Pinpoint the cell where the given text exists, returning its [X, Y] midpoint coordinate. 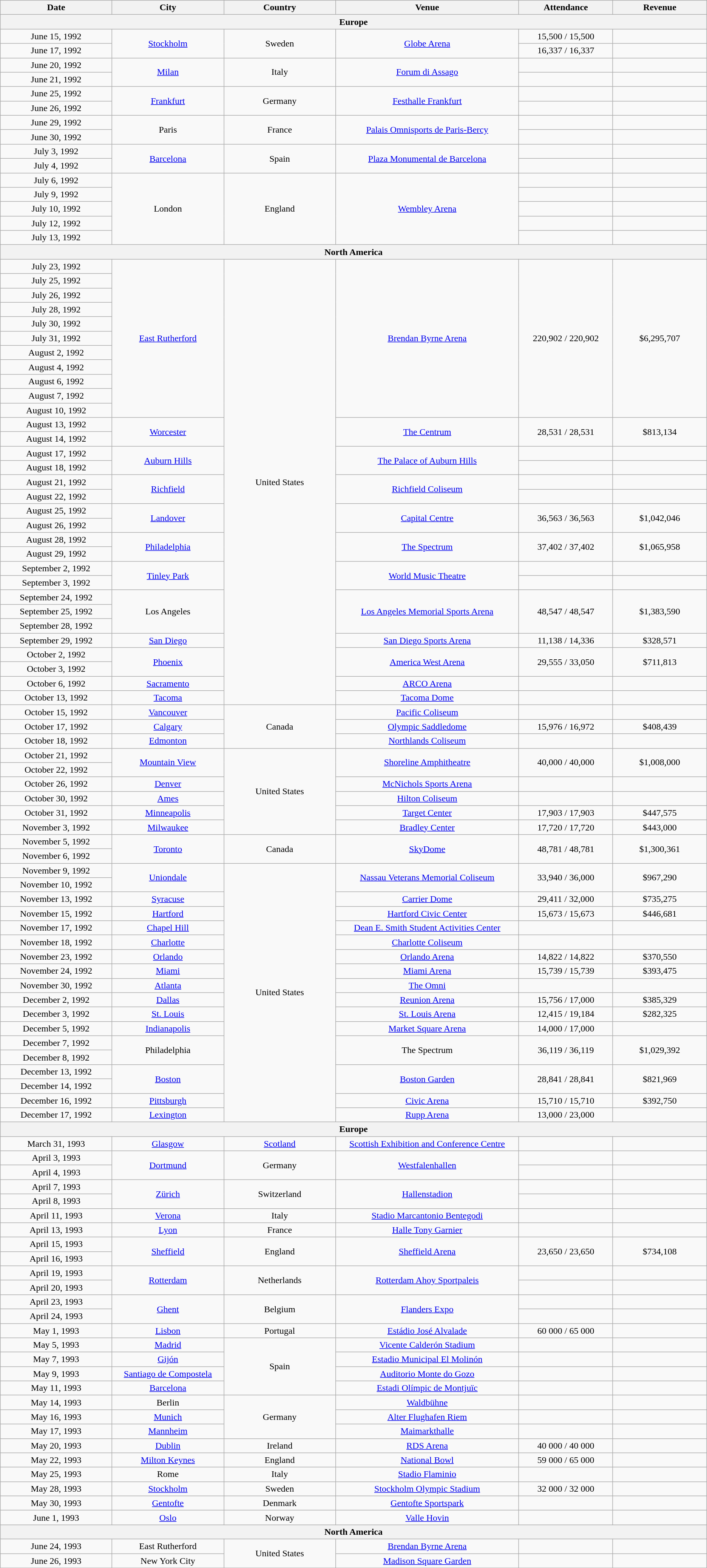
August 21, 1992 [56, 482]
40,000 / 40,000 [566, 762]
August 6, 1992 [56, 381]
Toronto [168, 849]
Northlands Coliseum [427, 741]
Denmark [279, 1503]
July 23, 1992 [56, 266]
Olympic Saddledome [427, 727]
June 30, 1992 [56, 137]
Hallenstadion [427, 1194]
June 26, 1992 [56, 108]
August 25, 1992 [56, 511]
Los Angeles Memorial Sports Arena [427, 611]
Ghent [168, 1309]
$6,295,707 [660, 339]
November 15, 1992 [56, 914]
July 3, 1992 [56, 151]
15,739 / 15,739 [566, 971]
Forum di Assago [427, 72]
Rupp Arena [427, 1115]
Scottish Exhibition and Conference Centre [427, 1144]
City [168, 8]
Gentofte Sportspark [427, 1503]
August 18, 1992 [56, 468]
November 5, 1992 [56, 841]
June 15, 1992 [56, 36]
August 14, 1992 [56, 439]
Santiago de Compostela [168, 1374]
Los Angeles [168, 611]
December 14, 1992 [56, 1086]
August 26, 1992 [56, 525]
Milan [168, 72]
Alter Flughafen Riem [427, 1417]
28,531 / 28,531 [566, 432]
Madrid [168, 1345]
May 14, 1993 [56, 1403]
Boston Garden [427, 1079]
July 26, 1992 [56, 295]
Paris [168, 130]
June 24, 1993 [56, 1546]
Pittsburgh [168, 1101]
Waldbühne [427, 1403]
April 13, 1993 [56, 1230]
Carrier Dome [427, 899]
Landover [168, 518]
23,650 / 23,650 [566, 1251]
Uniondale [168, 877]
October 13, 1992 [56, 698]
48,547 / 48,547 [566, 611]
July 30, 1992 [56, 324]
220,902 / 220,902 [566, 339]
Dean E. Smith Student Activities Center [427, 928]
17,720 / 17,720 [566, 827]
August 4, 1992 [56, 367]
Date [56, 8]
April 24, 1993 [56, 1316]
Orlando [168, 957]
December 8, 1992 [56, 1057]
August 13, 1992 [56, 425]
December 7, 1992 [56, 1043]
May 22, 1993 [56, 1460]
April 19, 1993 [56, 1273]
$821,969 [660, 1079]
May 11, 1993 [56, 1388]
Syracuse [168, 899]
April 3, 1993 [56, 1158]
June 21, 1992 [56, 79]
$282,325 [660, 1014]
Phoenix [168, 662]
December 17, 1992 [56, 1115]
Bradley Center [427, 827]
April 11, 1993 [56, 1215]
Hartford Civic Center [427, 914]
June 29, 1992 [56, 122]
Stadio Marcantonio Bentegodi [427, 1215]
40 000 / 40 000 [566, 1446]
Scotland [279, 1144]
May 5, 1993 [56, 1345]
April 8, 1993 [56, 1201]
St. Louis [168, 1014]
October 15, 1992 [56, 712]
Denver [168, 784]
Country [279, 8]
$813,134 [660, 432]
Westfalenhallen [427, 1165]
$1,065,958 [660, 547]
Mannheim [168, 1431]
July 9, 1992 [56, 195]
$1,008,000 [660, 762]
37,402 / 37,402 [566, 547]
36,563 / 36,563 [566, 518]
Nassau Veterans Memorial Coliseum [427, 877]
November 30, 1992 [56, 985]
August 2, 1992 [56, 353]
Lyon [168, 1230]
May 7, 1993 [56, 1359]
15,756 / 17,000 [566, 1000]
Miami [168, 971]
11,138 / 14,336 [566, 640]
Orlando Arena [427, 957]
May 30, 1993 [56, 1503]
October 6, 1992 [56, 683]
Pacific Coliseum [427, 712]
September 2, 1992 [56, 568]
August 22, 1992 [56, 496]
$385,329 [660, 1000]
The Centrum [427, 432]
November 24, 1992 [56, 971]
Dallas [168, 1000]
Market Square Arena [427, 1028]
$408,439 [660, 727]
Sheffield Arena [427, 1251]
Hartford [168, 914]
Dublin [168, 1446]
May 25, 1993 [56, 1474]
July 4, 1992 [56, 165]
Auditorio Monte do Gozo [427, 1374]
15,976 / 16,972 [566, 727]
April 15, 1993 [56, 1244]
July 28, 1992 [56, 309]
Rotterdam Ahoy Sportpaleis [427, 1280]
Civic Arena [427, 1101]
Stadio Flaminio [427, 1474]
June 17, 1992 [56, 51]
April 7, 1993 [56, 1187]
London [168, 209]
June 26, 1993 [56, 1561]
59 000 / 65 000 [566, 1460]
$328,571 [660, 640]
$967,290 [660, 877]
May 9, 1993 [56, 1374]
McNichols Sports Arena [427, 784]
29,555 / 33,050 [566, 662]
Shoreline Amphitheatre [427, 762]
Revenue [660, 8]
ARCO Arena [427, 683]
SkyDome [427, 849]
Valle Hovin [427, 1517]
June 25, 1992 [56, 94]
Sacramento [168, 683]
August 28, 1992 [56, 540]
September 24, 1992 [56, 597]
Rome [168, 1474]
Ireland [279, 1446]
St. Louis Arena [427, 1014]
Switzerland [279, 1194]
Estadio Municipal El Molinón [427, 1359]
Indianapolis [168, 1028]
November 13, 1992 [56, 899]
Gentofte [168, 1503]
Target Center [427, 813]
September 3, 1992 [56, 583]
Hilton Coliseum [427, 798]
Gijón [168, 1359]
Vancouver [168, 712]
$1,300,361 [660, 849]
September 25, 1992 [56, 611]
Charlotte [168, 942]
October 3, 1992 [56, 669]
Oslo [168, 1517]
$447,575 [660, 813]
August 10, 1992 [56, 410]
August 17, 1992 [56, 453]
June 1, 1993 [56, 1517]
May 20, 1993 [56, 1446]
March 31, 1993 [56, 1144]
Globe Arena [427, 43]
$1,042,046 [660, 518]
San Diego Sports Arena [427, 640]
Rotterdam [168, 1280]
15,710 / 15,710 [566, 1101]
December 13, 1992 [56, 1072]
October 2, 1992 [56, 655]
Boston [168, 1079]
July 6, 1992 [56, 180]
September 29, 1992 [56, 640]
Capital Centre [427, 518]
Attendance [566, 8]
May 1, 1993 [56, 1330]
Dortmund [168, 1165]
Flanders Expo [427, 1309]
May 17, 1993 [56, 1431]
Maimarkthalle [427, 1431]
Estádio José Alvalade [427, 1330]
15,673 / 15,673 [566, 914]
Chapel Hill [168, 928]
New York City [168, 1561]
Lisbon [168, 1330]
60 000 / 65 000 [566, 1330]
August 7, 1992 [56, 396]
16,337 / 16,337 [566, 51]
December 16, 1992 [56, 1101]
Richfield Coliseum [427, 489]
Minneapolis [168, 813]
$392,750 [660, 1101]
Richfield [168, 489]
$443,000 [660, 827]
Milwaukee [168, 827]
Festhalle Frankfurt [427, 101]
$370,550 [660, 957]
Mountain View [168, 762]
Zürich [168, 1194]
13,000 / 23,000 [566, 1115]
Tacoma [168, 698]
Portugal [279, 1330]
October 18, 1992 [56, 741]
The Palace of Auburn Hills [427, 461]
33,940 / 36,000 [566, 877]
Tacoma Dome [427, 698]
World Music Theatre [427, 575]
Frankfurt [168, 101]
29,411 / 32,000 [566, 899]
November 3, 1992 [56, 827]
April 4, 1993 [56, 1172]
August 29, 1992 [56, 554]
$393,475 [660, 971]
Berlin [168, 1403]
28,841 / 28,841 [566, 1079]
Venue [427, 8]
36,119 / 36,119 [566, 1050]
October 30, 1992 [56, 798]
Netherlands [279, 1280]
Lexington [168, 1115]
Ames [168, 798]
32 000 / 32 000 [566, 1489]
America West Arena [427, 662]
Palais Omnisports de Paris-Bercy [427, 130]
Edmonton [168, 741]
December 5, 1992 [56, 1028]
November 9, 1992 [56, 870]
Glasgow [168, 1144]
Tinley Park [168, 575]
48,781 / 48,781 [566, 849]
October 22, 1992 [56, 770]
$734,108 [660, 1251]
July 12, 1992 [56, 223]
May 28, 1993 [56, 1489]
December 3, 1992 [56, 1014]
Stockholm Olympic Stadium [427, 1489]
Norway [279, 1517]
Milton Keynes [168, 1460]
San Diego [168, 640]
September 28, 1992 [56, 626]
Auburn Hills [168, 461]
RDS Arena [427, 1446]
Worcester [168, 432]
National Bowl [427, 1460]
Calgary [168, 727]
Sheffield [168, 1251]
October 31, 1992 [56, 813]
Reunion Arena [427, 1000]
June 20, 1992 [56, 65]
Charlotte Coliseum [427, 942]
December 2, 1992 [56, 1000]
17,903 / 17,903 [566, 813]
Miami Arena [427, 971]
May 16, 1993 [56, 1417]
November 18, 1992 [56, 942]
Estadi Olímpic de Montjuïc [427, 1388]
April 16, 1993 [56, 1259]
$711,813 [660, 662]
Verona [168, 1215]
October 21, 1992 [56, 755]
July 25, 1992 [56, 281]
Halle Tony Garnier [427, 1230]
15,500 / 15,500 [566, 36]
The Omni [427, 985]
October 26, 1992 [56, 784]
October 17, 1992 [56, 727]
$735,275 [660, 899]
14,822 / 14,822 [566, 957]
Munich [168, 1417]
November 6, 1992 [56, 856]
$1,029,392 [660, 1050]
Belgium [279, 1309]
Madison Square Garden [427, 1561]
$446,681 [660, 914]
April 23, 1993 [56, 1302]
July 31, 1992 [56, 338]
April 20, 1993 [56, 1287]
14,000 / 17,000 [566, 1028]
November 23, 1992 [56, 957]
12,415 / 19,184 [566, 1014]
$1,383,590 [660, 611]
July 13, 1992 [56, 238]
November 10, 1992 [56, 885]
Atlanta [168, 985]
November 17, 1992 [56, 928]
July 10, 1992 [56, 209]
Plaza Monumental de Barcelona [427, 158]
Wembley Arena [427, 209]
Vicente Calderón Stadium [427, 1345]
